Provide the (x, y) coordinate of the cell's center where the given text is located.  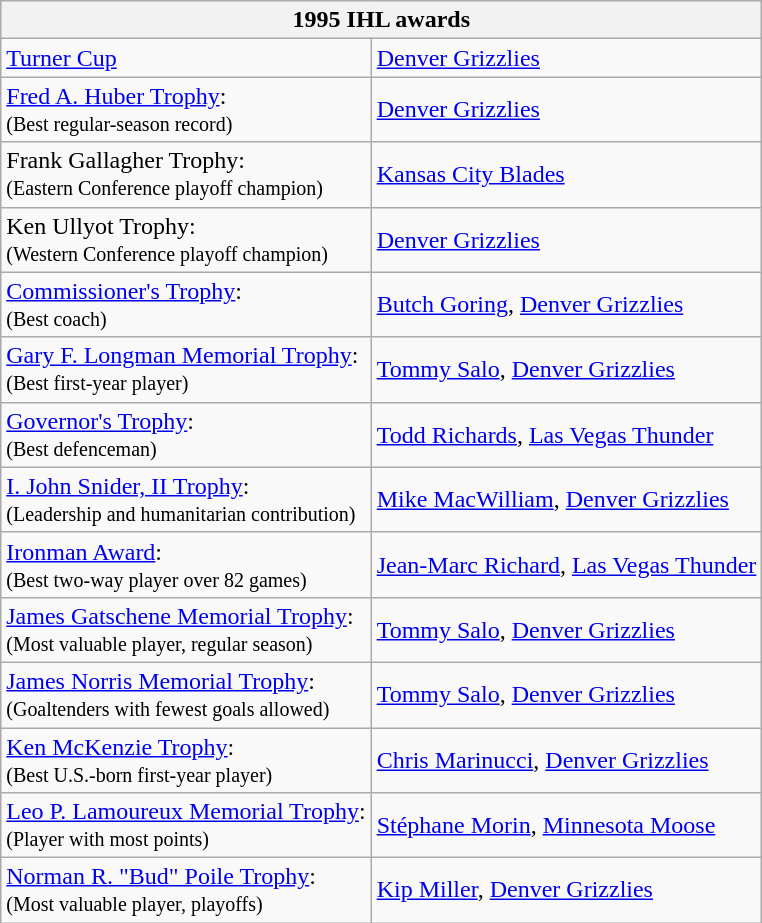
Kansas City Blades (566, 174)
Chris Marinucci, Denver Grizzlies (566, 760)
1995 IHL awards (382, 20)
Ken Ullyot Trophy: (Western Conference playoff champion) (186, 240)
I. John Snider, II Trophy:(Leadership and humanitarian contribution) (186, 500)
James Gatschene Memorial Trophy:(Most valuable player, regular season) (186, 630)
Gary F. Longman Memorial Trophy:(Best first-year player) (186, 370)
Ironman Award:(Best two-way player over 82 games) (186, 564)
Turner Cup (186, 58)
Leo P. Lamoureux Memorial Trophy:(Player with most points) (186, 826)
Ken McKenzie Trophy:(Best U.S.-born first-year player) (186, 760)
Fred A. Huber Trophy:(Best regular-season record) (186, 110)
Frank Gallagher Trophy:(Eastern Conference playoff champion) (186, 174)
Todd Richards, Las Vegas Thunder (566, 434)
Butch Goring, Denver Grizzlies (566, 304)
Governor's Trophy:(Best defenceman) (186, 434)
Commissioner's Trophy:(Best coach) (186, 304)
Kip Miller, Denver Grizzlies (566, 890)
Jean-Marc Richard, Las Vegas Thunder (566, 564)
James Norris Memorial Trophy:(Goaltenders with fewest goals allowed) (186, 694)
Norman R. "Bud" Poile Trophy:(Most valuable player, playoffs) (186, 890)
Stéphane Morin, Minnesota Moose (566, 826)
Mike MacWilliam, Denver Grizzlies (566, 500)
